Return the (X, Y) coordinate for the center point of the cell that contains the specified text.  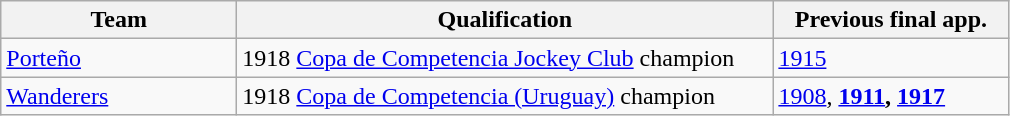
Wanderers (119, 96)
Previous final app. (891, 20)
Qualification (505, 20)
1918 Copa de Competencia Jockey Club champion (505, 58)
Team (119, 20)
1918 Copa de Competencia (Uruguay) champion (505, 96)
Porteño (119, 58)
1915 (891, 58)
1908, 1911, 1917 (891, 96)
